Find where the given text appears and provide that cell's center as (X, Y) coordinate. 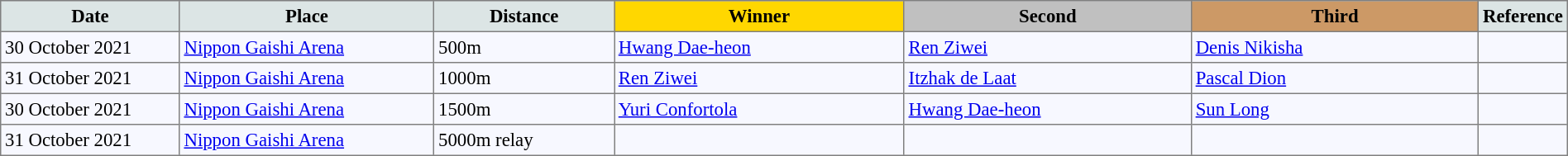
Sun Long (1335, 109)
5000m relay (524, 140)
Place (307, 17)
500m (524, 47)
Date (90, 17)
Third (1335, 17)
1000m (524, 78)
1500m (524, 109)
Yuri Confortola (759, 109)
Second (1047, 17)
Winner (759, 17)
Pascal Dion (1335, 78)
Denis Nikisha (1335, 47)
Reference (1523, 17)
Itzhak de Laat (1047, 78)
Distance (524, 17)
